Determine the (X, Y) coordinate at the center of the cell enclosing the given text.  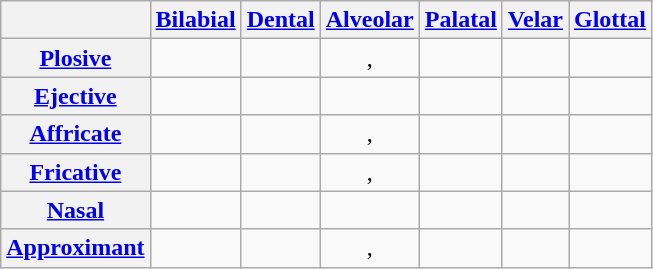
Alveolar (370, 20)
Nasal (76, 210)
Palatal (460, 20)
Bilabial (196, 20)
Plosive (76, 58)
Approximant (76, 248)
Dental (280, 20)
Glottal (610, 20)
Affricate (76, 134)
Velar (535, 20)
Fricative (76, 172)
Ejective (76, 96)
